Determine the [x, y] coordinate at the center of the cell enclosing the given text.  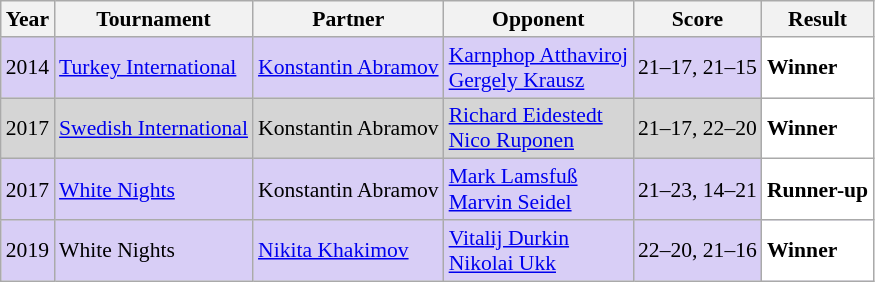
Score [698, 19]
2019 [28, 250]
Turkey International [154, 68]
Runner-up [818, 190]
Richard Eidestedt Nico Ruponen [538, 128]
Partner [348, 19]
Mark Lamsfuß Marvin Seidel [538, 190]
Tournament [154, 19]
Result [818, 19]
Karnphop Atthaviroj Gergely Krausz [538, 68]
Year [28, 19]
22–20, 21–16 [698, 250]
Opponent [538, 19]
21–17, 21–15 [698, 68]
21–17, 22–20 [698, 128]
Swedish International [154, 128]
Nikita Khakimov [348, 250]
21–23, 14–21 [698, 190]
Vitalij Durkin Nikolai Ukk [538, 250]
2014 [28, 68]
